Output the (x, y) coordinate of the center of the cell containing the given text.  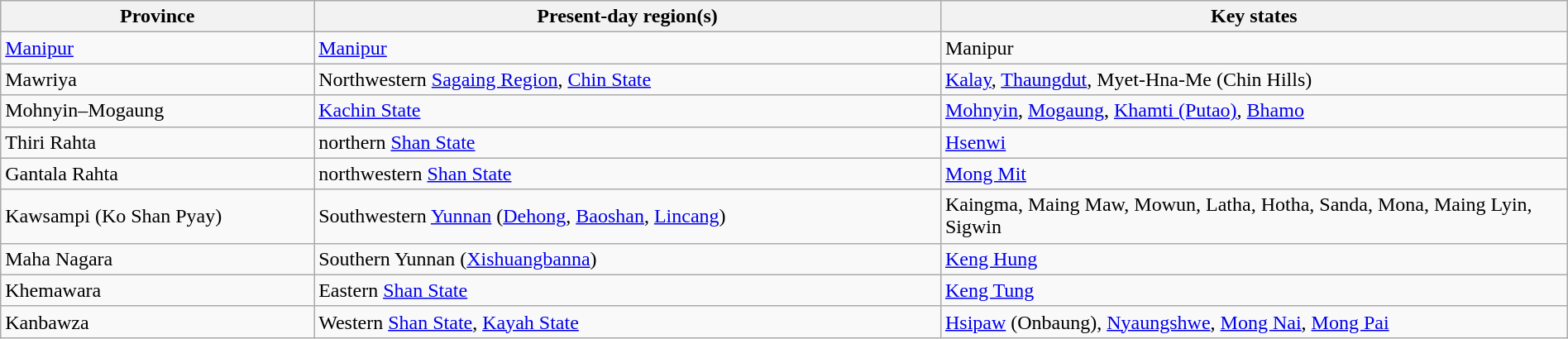
Gantala Rahta (157, 174)
Southwestern Yunnan (Dehong, Baoshan, Lincang) (628, 217)
Mohnyin, Mogaung, Khamti (Putao), Bhamo (1254, 111)
Keng Tung (1254, 290)
Western Shan State, Kayah State (628, 322)
northern Shan State (628, 142)
Kanbawza (157, 322)
Hsenwi (1254, 142)
Maha Nagara (157, 259)
Mohnyin–Mogaung (157, 111)
northwestern Shan State (628, 174)
Kaingma, Maing Maw, Mowun, Latha, Hotha, Sanda, Mona, Maing Lyin, Sigwin (1254, 217)
Key states (1254, 17)
Kawsampi (Ko Shan Pyay) (157, 217)
Present-day region(s) (628, 17)
Keng Hung (1254, 259)
Southern Yunnan (Xishuangbanna) (628, 259)
Kachin State (628, 111)
Mong Mit (1254, 174)
Kalay, Thaungdut, Myet-Hna-Me (Chin Hills) (1254, 79)
Eastern Shan State (628, 290)
Northwestern Sagaing Region, Chin State (628, 79)
Thiri Rahta (157, 142)
Khemawara (157, 290)
Province (157, 17)
Hsipaw (Onbaung), Nyaungshwe, Mong Nai, Mong Pai (1254, 322)
Mawriya (157, 79)
